Capture the cell that displays the provided text and extract its [X, Y] central coordinate. 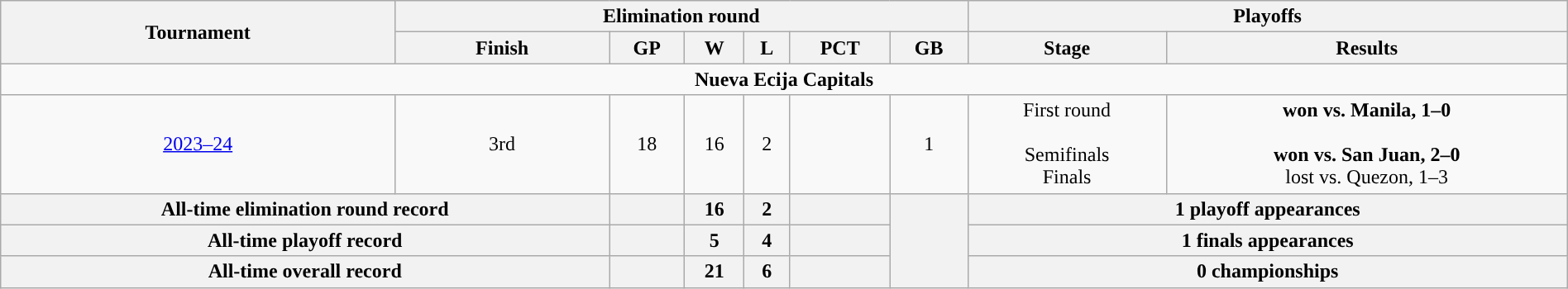
5 [715, 240]
Nueva Ecija Capitals [784, 79]
2023–24 [198, 144]
L [767, 48]
21 [715, 272]
1 playoff appearances [1267, 209]
Finish [503, 48]
18 [647, 144]
All-time overall record [305, 272]
Tournament [198, 32]
Results [1366, 48]
0 championships [1267, 272]
1 finals appearances [1267, 240]
GB [929, 48]
4 [767, 240]
First round Semifinals Finals [1067, 144]
won vs. Manila, 1–0 won vs. San Juan, 2–0 lost vs. Quezon, 1–3 [1366, 144]
W [715, 48]
All-time playoff record [305, 240]
GP [647, 48]
1 [929, 144]
Playoffs [1267, 17]
6 [767, 272]
3rd [503, 144]
PCT [840, 48]
Stage [1067, 48]
Elimination round [681, 17]
All-time elimination round record [305, 209]
